Search for the cell housing the specified text and yield its (X, Y) center coordinate. 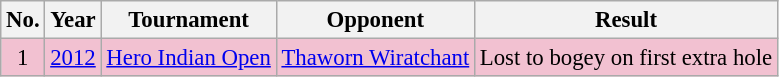
Thaworn Wiratchant (375, 58)
Hero Indian Open (188, 58)
1 (23, 58)
Year (73, 20)
No. (23, 20)
Lost to bogey on first extra hole (626, 58)
2012 (73, 58)
Tournament (188, 20)
Opponent (375, 20)
Result (626, 20)
